Extract the [x, y] coordinate from the center of the cell holding the provided text.  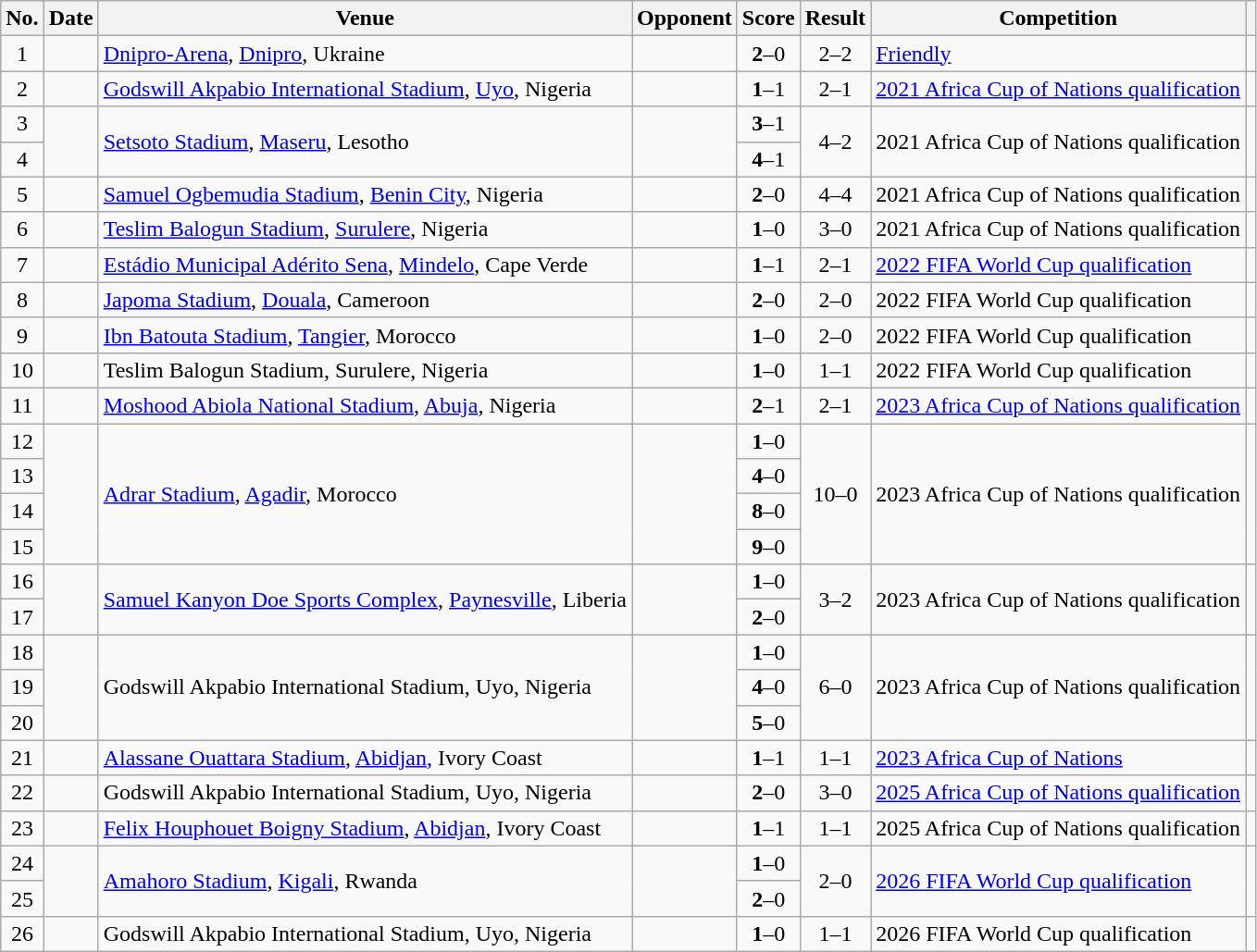
3–1 [768, 124]
Moshood Abiola National Stadium, Abuja, Nigeria [365, 405]
24 [22, 863]
14 [22, 512]
9 [22, 335]
Friendly [1059, 54]
Date [70, 19]
2023 Africa Cup of Nations [1059, 758]
2 [22, 89]
6 [22, 229]
No. [22, 19]
18 [22, 652]
10 [22, 370]
Samuel Kanyon Doe Sports Complex, Paynesville, Liberia [365, 600]
23 [22, 828]
16 [22, 582]
20 [22, 723]
25 [22, 898]
4–1 [768, 159]
8–0 [768, 512]
4–2 [835, 142]
Japoma Stadium, Douala, Cameroon [365, 300]
21 [22, 758]
5 [22, 194]
Dnipro-Arena, Dnipro, Ukraine [365, 54]
Result [835, 19]
5–0 [768, 723]
4–4 [835, 194]
7 [22, 265]
Samuel Ogbemudia Stadium, Benin City, Nigeria [365, 194]
Alassane Ouattara Stadium, Abidjan, Ivory Coast [365, 758]
15 [22, 547]
9–0 [768, 547]
Amahoro Stadium, Kigali, Rwanda [365, 881]
2–2 [835, 54]
8 [22, 300]
12 [22, 441]
Score [768, 19]
Setsoto Stadium, Maseru, Lesotho [365, 142]
3 [22, 124]
26 [22, 933]
Venue [365, 19]
6–0 [835, 687]
1 [22, 54]
10–0 [835, 494]
22 [22, 793]
13 [22, 476]
Felix Houphouet Boigny Stadium, Abidjan, Ivory Coast [365, 828]
Opponent [685, 19]
17 [22, 617]
Ibn Batouta Stadium, Tangier, Morocco [365, 335]
Competition [1059, 19]
Adrar Stadium, Agadir, Morocco [365, 494]
11 [22, 405]
4 [22, 159]
19 [22, 687]
3–2 [835, 600]
Estádio Municipal Adérito Sena, Mindelo, Cape Verde [365, 265]
